Search for the cell housing the specified text and yield its (x, y) center coordinate. 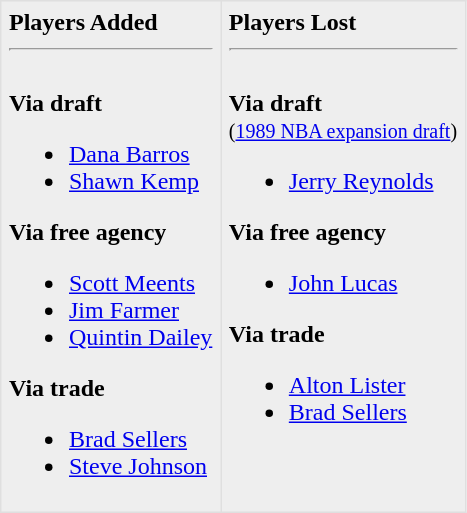
Players Lost Via draft(1989 NBA expansion draft)Jerry ReynoldsVia free agencyJohn LucasVia tradeAlton ListerBrad Sellers (344, 257)
Players Added Via draftDana BarrosShawn KempVia free agencyScott MeentsJim FarmerQuintin DaileyVia tradeBrad SellersSteve Johnson (111, 257)
